Extract the [X, Y] coordinate from the center of the cell holding the provided text.  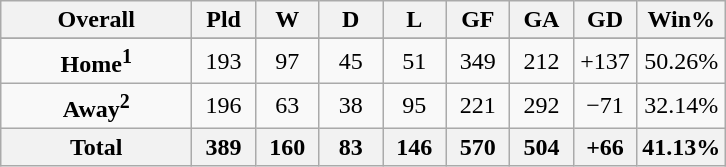
570 [478, 147]
L [414, 20]
95 [414, 106]
D [351, 20]
63 [287, 106]
Home1 [96, 62]
389 [224, 147]
Pld [224, 20]
160 [287, 147]
32.14% [682, 106]
146 [414, 147]
Away2 [96, 106]
504 [542, 147]
Win% [682, 20]
349 [478, 62]
50.26% [682, 62]
193 [224, 62]
+137 [605, 62]
GD [605, 20]
51 [414, 62]
292 [542, 106]
212 [542, 62]
83 [351, 147]
Total [96, 147]
41.13% [682, 147]
Overall [96, 20]
W [287, 20]
38 [351, 106]
97 [287, 62]
45 [351, 62]
−71 [605, 106]
GF [478, 20]
196 [224, 106]
221 [478, 106]
+66 [605, 147]
GA [542, 20]
